Scan for the cell matching the given text and deliver its [X, Y] coordinate at center. 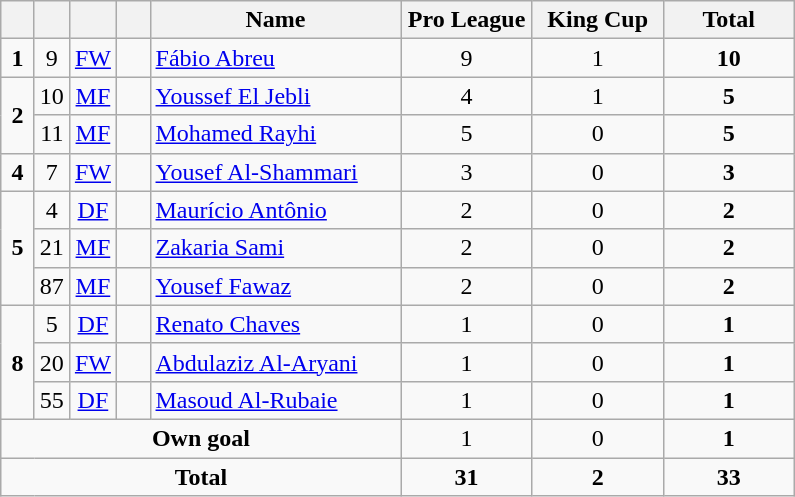
Yousef Fawaz [276, 286]
21 [52, 248]
Maurício Antônio [276, 210]
Yousef Al-Shammari [276, 172]
8 [18, 362]
Zakaria Sami [276, 248]
20 [52, 362]
11 [52, 134]
Abdulaziz Al-Aryani [276, 362]
Mohamed Rayhi [276, 134]
33 [728, 477]
Own goal [201, 438]
Renato Chaves [276, 324]
King Cup [598, 20]
7 [52, 172]
Pro League [466, 20]
Masoud Al-Rubaie [276, 400]
87 [52, 286]
Fábio Abreu [276, 58]
Name [276, 20]
55 [52, 400]
31 [466, 477]
Youssef El Jebli [276, 96]
